Search for the cell housing the specified text and yield its (x, y) center coordinate. 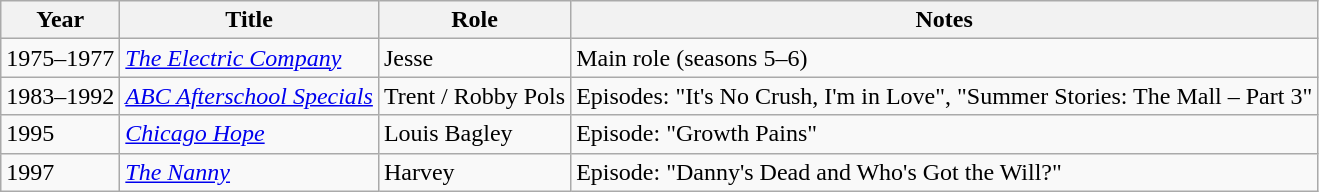
Main role (seasons 5–6) (944, 58)
Trent / Robby Pols (474, 96)
1995 (60, 134)
Role (474, 20)
Episodes: "It's No Crush, I'm in Love", "Summer Stories: The Mall – Part 3" (944, 96)
Louis Bagley (474, 134)
Notes (944, 20)
Chicago Hope (250, 134)
1997 (60, 172)
1983–1992 (60, 96)
1975–1977 (60, 58)
ABC Afterschool Specials (250, 96)
Episode: "Growth Pains" (944, 134)
Year (60, 20)
Episode: "Danny's Dead and Who's Got the Will?" (944, 172)
Jesse (474, 58)
The Electric Company (250, 58)
The Nanny (250, 172)
Title (250, 20)
Harvey (474, 172)
